Output the (X, Y) coordinate of the center of the cell containing the given text.  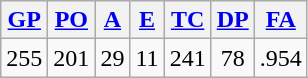
DP (232, 20)
201 (72, 58)
PO (72, 20)
GP (24, 20)
11 (147, 58)
78 (232, 58)
.954 (280, 58)
E (147, 20)
A (112, 20)
255 (24, 58)
TC (188, 20)
29 (112, 58)
FA (280, 20)
241 (188, 58)
